Extract the (X, Y) coordinate from the center of the cell holding the provided text.  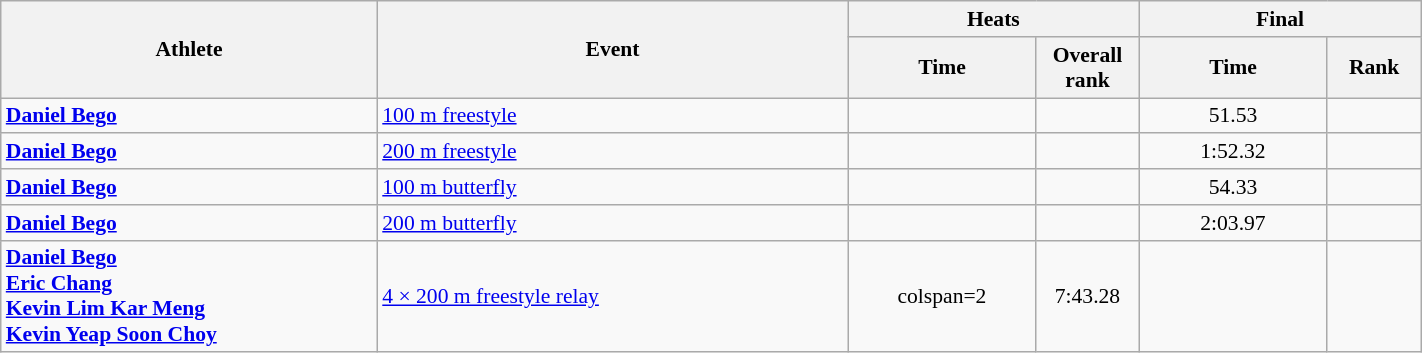
Daniel BegoEric ChangKevin Lim Kar MengKevin Yeap Soon Choy (189, 296)
7:43.28 (1088, 296)
4 × 200 m freestyle relay (612, 296)
200 m freestyle (612, 152)
Rank (1374, 68)
2:03.97 (1233, 223)
100 m butterfly (612, 187)
Overall rank (1088, 68)
100 m freestyle (612, 116)
colspan=2 (942, 296)
1:52.32 (1233, 152)
54.33 (1233, 187)
Final (1280, 19)
Athlete (189, 50)
Event (612, 50)
51.53 (1233, 116)
200 m butterfly (612, 223)
Heats (994, 19)
